Return the [x, y] coordinate for the center point of the cell that contains the specified text.  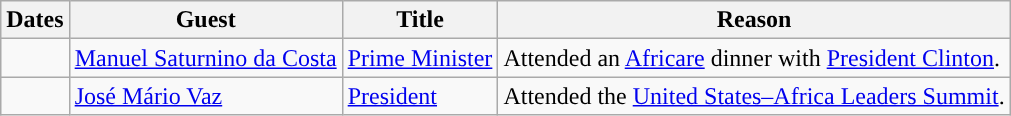
Prime Minister [420, 58]
Title [420, 20]
Guest [206, 20]
José Mário Vaz [206, 96]
President [420, 96]
Reason [754, 20]
Attended the United States–Africa Leaders Summit. [754, 96]
Attended an Africare dinner with President Clinton. [754, 58]
Manuel Saturnino da Costa [206, 58]
Dates [35, 20]
